From the cell containing the given text, extract its center point as (x, y) coordinate. 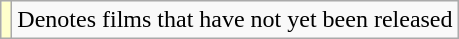
Denotes films that have not yet been released (235, 20)
